Detect which cell encompasses the target text, then output its [X, Y] center coordinate. 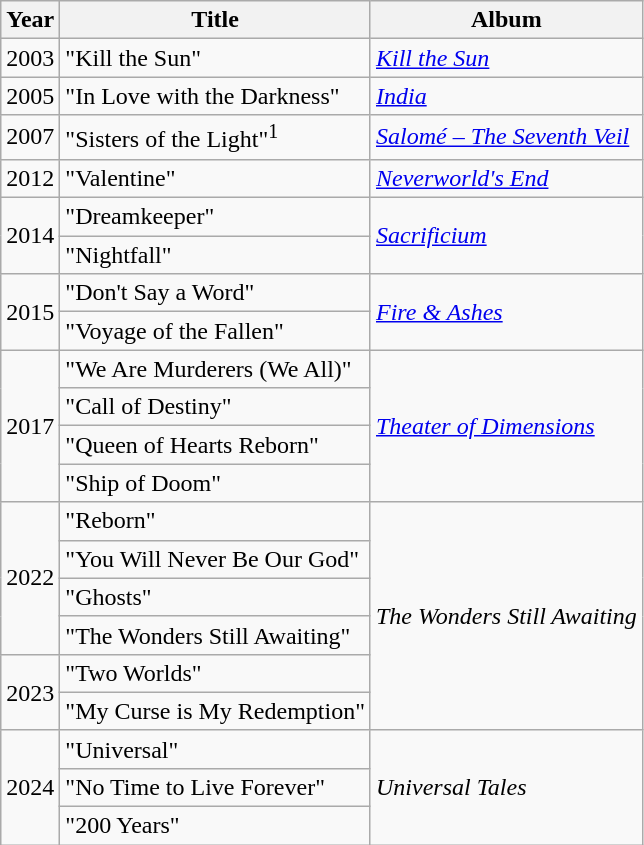
"Ship of Doom" [216, 483]
"Sisters of the Light"1 [216, 138]
Neverworld's End [506, 178]
"Kill the Sun" [216, 58]
The Wonders Still Awaiting [506, 616]
"Ghosts" [216, 597]
2014 [30, 236]
Salomé – The Seventh Veil [506, 138]
2012 [30, 178]
Title [216, 20]
"We Are Murderers (We All)" [216, 369]
"Universal" [216, 749]
Universal Tales [506, 787]
"Valentine" [216, 178]
2003 [30, 58]
"Nightfall" [216, 255]
"In Love with the Darkness" [216, 96]
Sacrificium [506, 236]
Kill the Sun [506, 58]
"Voyage of the Fallen" [216, 331]
"My Curse is My Redemption" [216, 711]
2005 [30, 96]
"The Wonders Still Awaiting" [216, 635]
"No Time to Live Forever" [216, 787]
"Call of Destiny" [216, 407]
Year [30, 20]
"Two Worlds" [216, 673]
2023 [30, 692]
2015 [30, 312]
2024 [30, 787]
Album [506, 20]
2017 [30, 426]
"Reborn" [216, 521]
"200 Years" [216, 826]
India [506, 96]
"You Will Never Be Our God" [216, 559]
"Queen of Hearts Reborn" [216, 445]
"Don't Say a Word" [216, 293]
Fire & Ashes [506, 312]
2022 [30, 578]
"Dreamkeeper" [216, 217]
2007 [30, 138]
Theater of Dimensions [506, 426]
